Extract the [x, y] coordinate from the center of the cell holding the provided text.  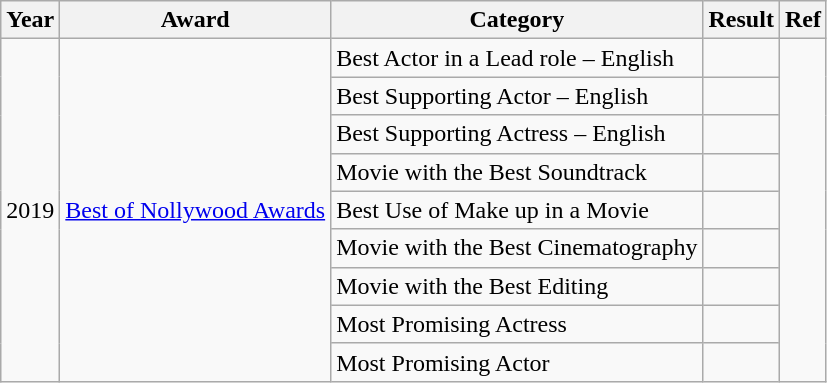
Most Promising Actor [517, 362]
Best Supporting Actress – English [517, 134]
Movie with the Best Soundtrack [517, 172]
2019 [30, 210]
Best Use of Make up in a Movie [517, 210]
Best Supporting Actor – English [517, 96]
Year [30, 20]
Result [741, 20]
Movie with the Best Editing [517, 286]
Award [196, 20]
Movie with the Best Cinematography [517, 248]
Ref [802, 20]
Best of Nollywood Awards [196, 210]
Category [517, 20]
Best Actor in a Lead role – English [517, 58]
Most Promising Actress [517, 324]
